Identify which cell holds the provided text, then report its (X, Y) central coordinate. 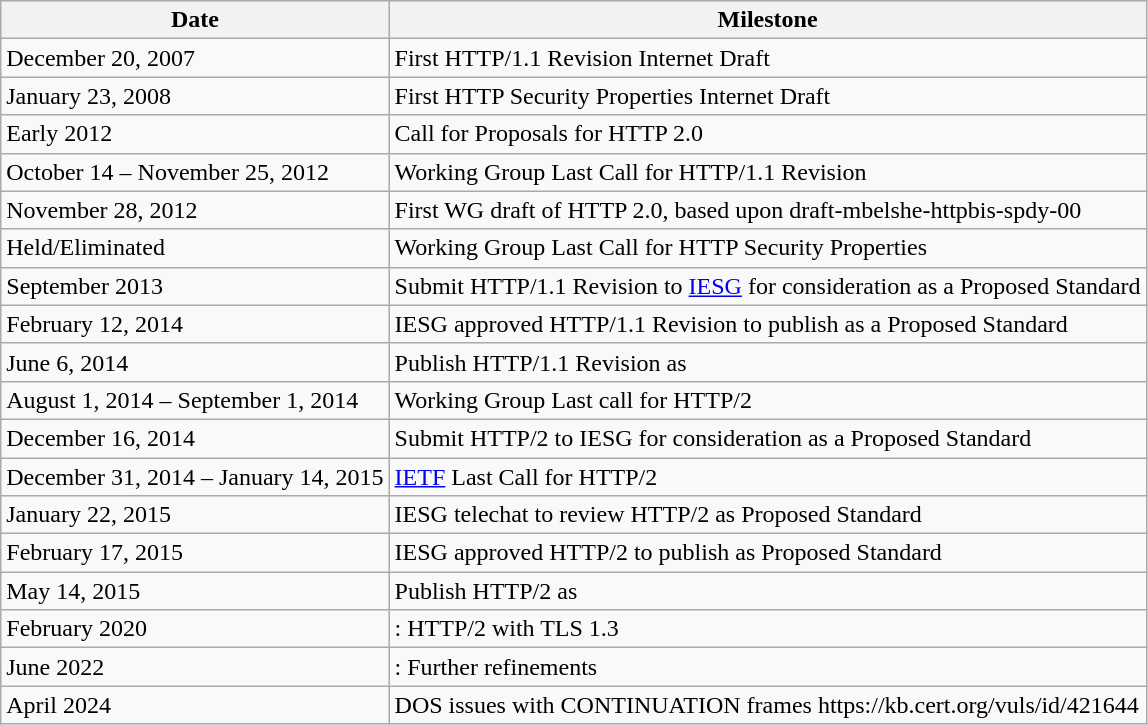
First WG draft of HTTP 2.0, based upon draft-mbelshe-httpbis-spdy-00 (768, 210)
February 12, 2014 (195, 324)
December 31, 2014 – January 14, 2015 (195, 477)
Working Group Last Call for HTTP Security Properties (768, 248)
Held/Eliminated (195, 248)
May 14, 2015 (195, 591)
: HTTP/2 with TLS 1.3 (768, 629)
IESG telechat to review HTTP/2 as Proposed Standard (768, 515)
Publish HTTP/2 as (768, 591)
June 6, 2014 (195, 362)
Submit HTTP/2 to IESG for consideration as a Proposed Standard (768, 438)
Date (195, 20)
February 2020 (195, 629)
August 1, 2014 – September 1, 2014 (195, 400)
June 2022 (195, 667)
Working Group Last call for HTTP/2 (768, 400)
: Further refinements (768, 667)
Publish HTTP/1.1 Revision as (768, 362)
First HTTP Security Properties Internet Draft (768, 96)
Call for Proposals for HTTP 2.0 (768, 134)
December 20, 2007 (195, 58)
First HTTP/1.1 Revision Internet Draft (768, 58)
April 2024 (195, 705)
Early 2012 (195, 134)
IESG approved HTTP/1.1 Revision to publish as a Proposed Standard (768, 324)
October 14 – November 25, 2012 (195, 172)
IESG approved HTTP/2 to publish as Proposed Standard (768, 553)
September 2013 (195, 286)
DOS issues with CONTINUATION frames https://kb.cert.org/vuls/id/421644 (768, 705)
Milestone (768, 20)
January 23, 2008 (195, 96)
Working Group Last Call for HTTP/1.1 Revision (768, 172)
November 28, 2012 (195, 210)
January 22, 2015 (195, 515)
February 17, 2015 (195, 553)
IETF Last Call for HTTP/2 (768, 477)
Submit HTTP/1.1 Revision to IESG for consideration as a Proposed Standard (768, 286)
December 16, 2014 (195, 438)
